Scan for the cell matching the given text and deliver its (x, y) coordinate at center. 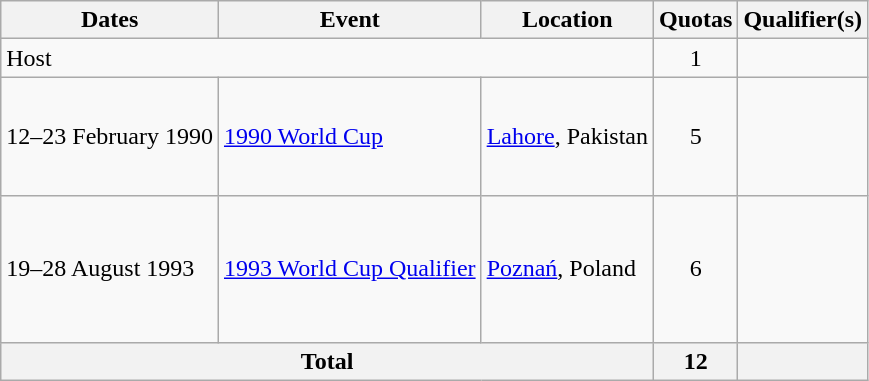
Quotas (695, 20)
Host (328, 58)
1990 World Cup (350, 136)
19–28 August 1993 (110, 269)
12 (695, 361)
Dates (110, 20)
Total (328, 361)
Poznań, Poland (567, 269)
Lahore, Pakistan (567, 136)
Location (567, 20)
5 (695, 136)
1993 World Cup Qualifier (350, 269)
1 (695, 58)
12–23 February 1990 (110, 136)
Qualifier(s) (803, 20)
Event (350, 20)
6 (695, 269)
